Determine the (X, Y) coordinate at the center of the cell enclosing the given text.  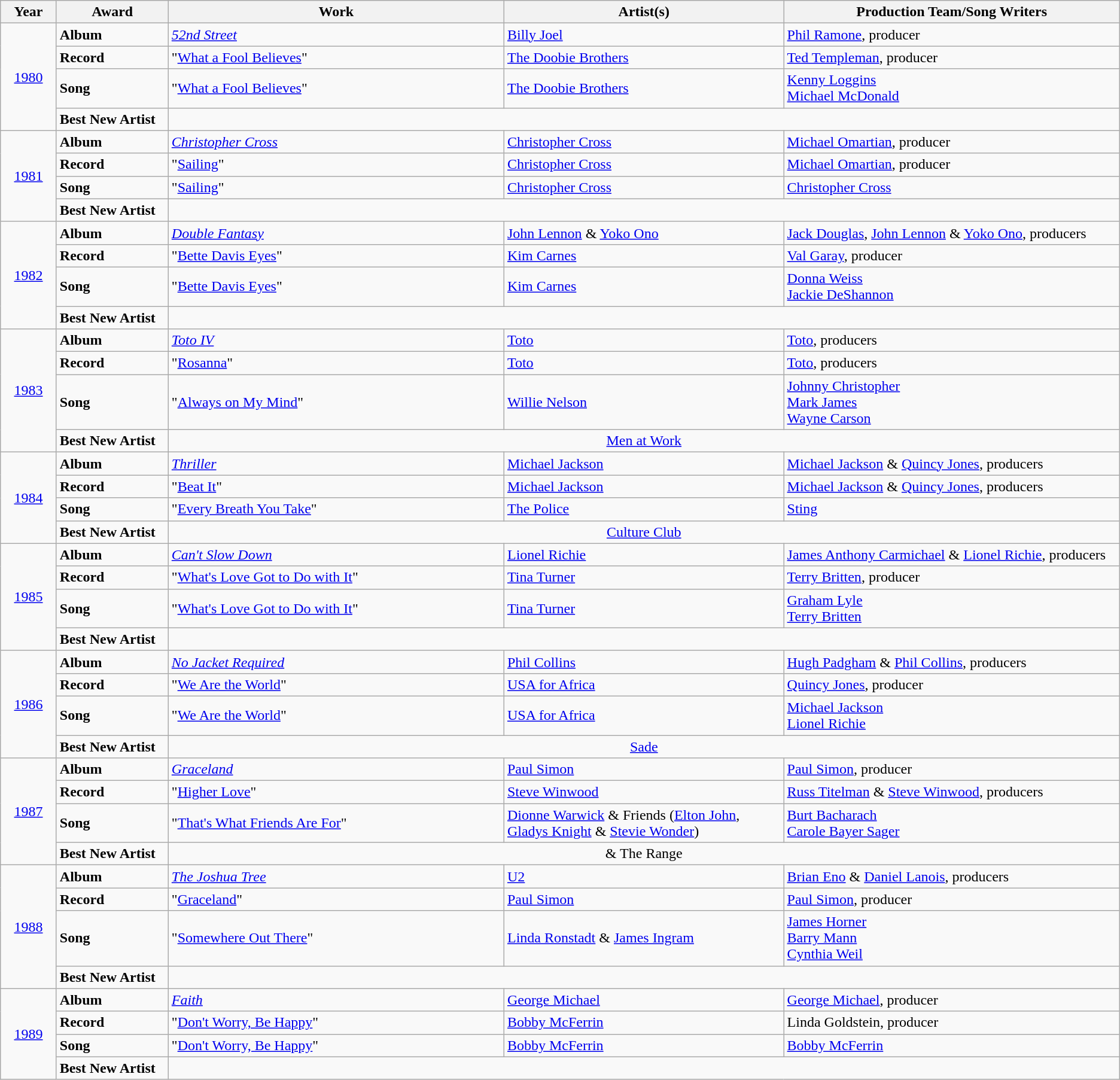
John Lennon & Yoko Ono (644, 233)
Toto IV (336, 340)
Johnny ChristopherMark JamesWayne Carson (951, 402)
James HornerBarry MannCynthia Weil (951, 938)
Production Team/Song Writers (951, 12)
Sting (951, 509)
Double Fantasy (336, 233)
Work (336, 12)
Faith (336, 1000)
No Jacket Required (336, 662)
Quincy Jones, producer (951, 684)
Graceland (336, 769)
Linda Ronstadt & James Ingram (644, 938)
Burt BacharachCarole Bayer Sager (951, 823)
52nd Street (336, 35)
The Joshua Tree (336, 877)
1980 (29, 77)
Billy Joel (644, 35)
1982 (29, 275)
1987 (29, 811)
1985 (29, 597)
Dionne Warwick & Friends (Elton John, Gladys Knight & Stevie Wonder) (644, 823)
1989 (29, 1034)
"Higher Love" (336, 792)
Michael JacksonLionel Richie (951, 716)
Donna WeissJackie DeShannon (951, 286)
Ted Templeman, producer (951, 57)
Brian Eno & Daniel Lanois, producers (951, 877)
Culture Club (644, 532)
"Rosanna" (336, 363)
Year (29, 12)
U2 (644, 877)
Men at Work (644, 441)
Award (112, 12)
"That's What Friends Are For" (336, 823)
Willie Nelson (644, 402)
1988 (29, 927)
Sade (644, 746)
Hugh Padgham & Phil Collins, producers (951, 662)
& The Range (644, 854)
George Michael, producer (951, 1000)
Russ Titelman & Steve Winwood, producers (951, 792)
"Somewhere Out There" (336, 938)
Phil Collins (644, 662)
Phil Ramone, producer (951, 35)
Thriller (336, 464)
Graham LyleTerry Britten (951, 608)
Lionel Richie (644, 555)
Can't Slow Down (336, 555)
"Every Breath You Take" (336, 509)
James Anthony Carmichael & Lionel Richie, producers (951, 555)
The Police (644, 509)
Kenny LogginsMichael McDonald (951, 89)
"Beat It" (336, 486)
Jack Douglas, John Lennon & Yoko Ono, producers (951, 233)
1986 (29, 704)
1983 (29, 391)
Val Garay, producer (951, 255)
George Michael (644, 1000)
Steve Winwood (644, 792)
"Graceland" (336, 899)
Linda Goldstein, producer (951, 1023)
Terry Britten, producer (951, 577)
1981 (29, 176)
1984 (29, 498)
"Always on My Mind" (336, 402)
Artist(s) (644, 12)
